Detect which cell encompasses the target text, then output its (x, y) center coordinate. 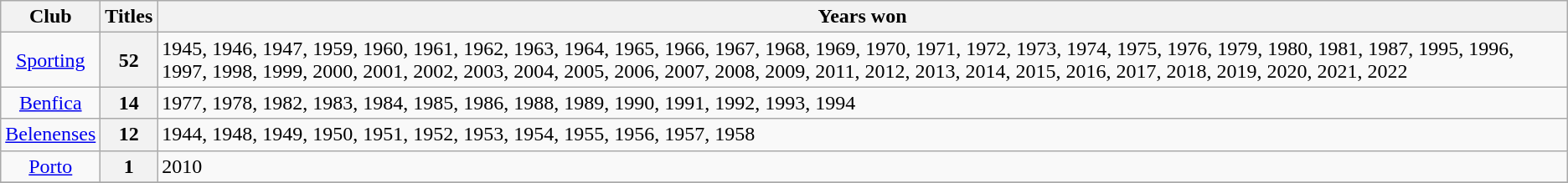
14 (129, 103)
Porto (50, 166)
2010 (863, 166)
Titles (129, 17)
1 (129, 166)
1944, 1948, 1949, 1950, 1951, 1952, 1953, 1954, 1955, 1956, 1957, 1958 (863, 135)
Benfica (50, 103)
Belenenses (50, 135)
12 (129, 135)
Sporting (50, 60)
Club (50, 17)
1977, 1978, 1982, 1983, 1984, 1985, 1986, 1988, 1989, 1990, 1991, 1992, 1993, 1994 (863, 103)
52 (129, 60)
Years won (863, 17)
